From the cell containing the given text, extract its center point as (x, y) coordinate. 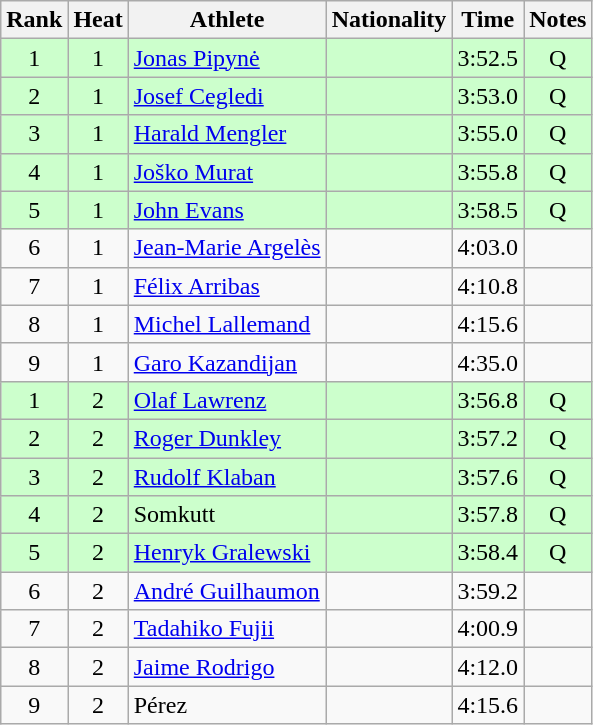
Pérez (227, 705)
Time (488, 20)
Jean-Marie Argelès (227, 248)
Garo Kazandijan (227, 362)
3:59.2 (488, 591)
3:57.2 (488, 438)
4:35.0 (488, 362)
3:55.8 (488, 172)
Rank (34, 20)
Notes (558, 20)
Jaime Rodrigo (227, 667)
Roger Dunkley (227, 438)
John Evans (227, 210)
4:03.0 (488, 248)
Heat (98, 20)
Olaf Lawrenz (227, 400)
Félix Arribas (227, 286)
Harald Mengler (227, 134)
Joško Murat (227, 172)
Henryk Gralewski (227, 553)
3:56.8 (488, 400)
3:57.6 (488, 477)
3:52.5 (488, 58)
3:57.8 (488, 515)
Nationality (389, 20)
Josef Cegledi (227, 96)
3:58.4 (488, 553)
Athlete (227, 20)
Jonas Pipynė (227, 58)
Tadahiko Fujii (227, 629)
4:10.8 (488, 286)
Michel Lallemand (227, 324)
Rudolf Klaban (227, 477)
4:12.0 (488, 667)
3:53.0 (488, 96)
4:00.9 (488, 629)
3:55.0 (488, 134)
3:58.5 (488, 210)
Somkutt (227, 515)
André Guilhaumon (227, 591)
